For the text-containing cell, return its midpoint in (x, y) coordinate format. 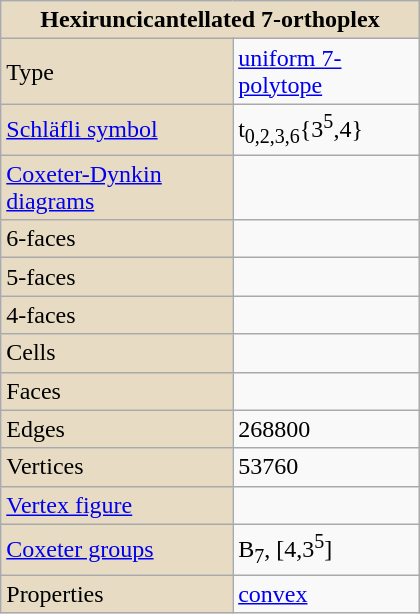
uniform 7-polytope (326, 72)
Vertex figure (117, 505)
Type (117, 72)
5-faces (117, 277)
Coxeter-Dynkin diagrams (117, 188)
Faces (117, 391)
Hexiruncicantellated 7-orthoplex (210, 20)
t0,2,3,6{35,4} (326, 130)
Cells (117, 353)
6-faces (117, 239)
Properties (117, 594)
4-faces (117, 315)
Vertices (117, 467)
Coxeter groups (117, 550)
Edges (117, 429)
B7, [4,35] (326, 550)
53760 (326, 467)
convex (326, 594)
268800 (326, 429)
Schläfli symbol (117, 130)
